Search for the cell housing the specified text and yield its (X, Y) center coordinate. 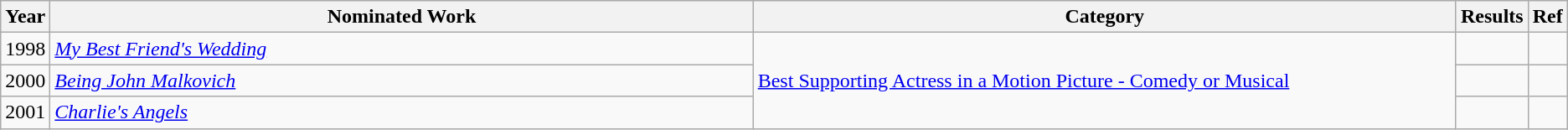
Charlie's Angels (402, 112)
1998 (25, 49)
Being John Malkovich (402, 81)
2000 (25, 81)
2001 (25, 112)
Ref (1548, 17)
Results (1492, 17)
Category (1104, 17)
Best Supporting Actress in a Motion Picture - Comedy or Musical (1104, 81)
Nominated Work (402, 17)
Year (25, 17)
My Best Friend's Wedding (402, 49)
